Determine the (X, Y) coordinate at the center of the cell enclosing the given text.  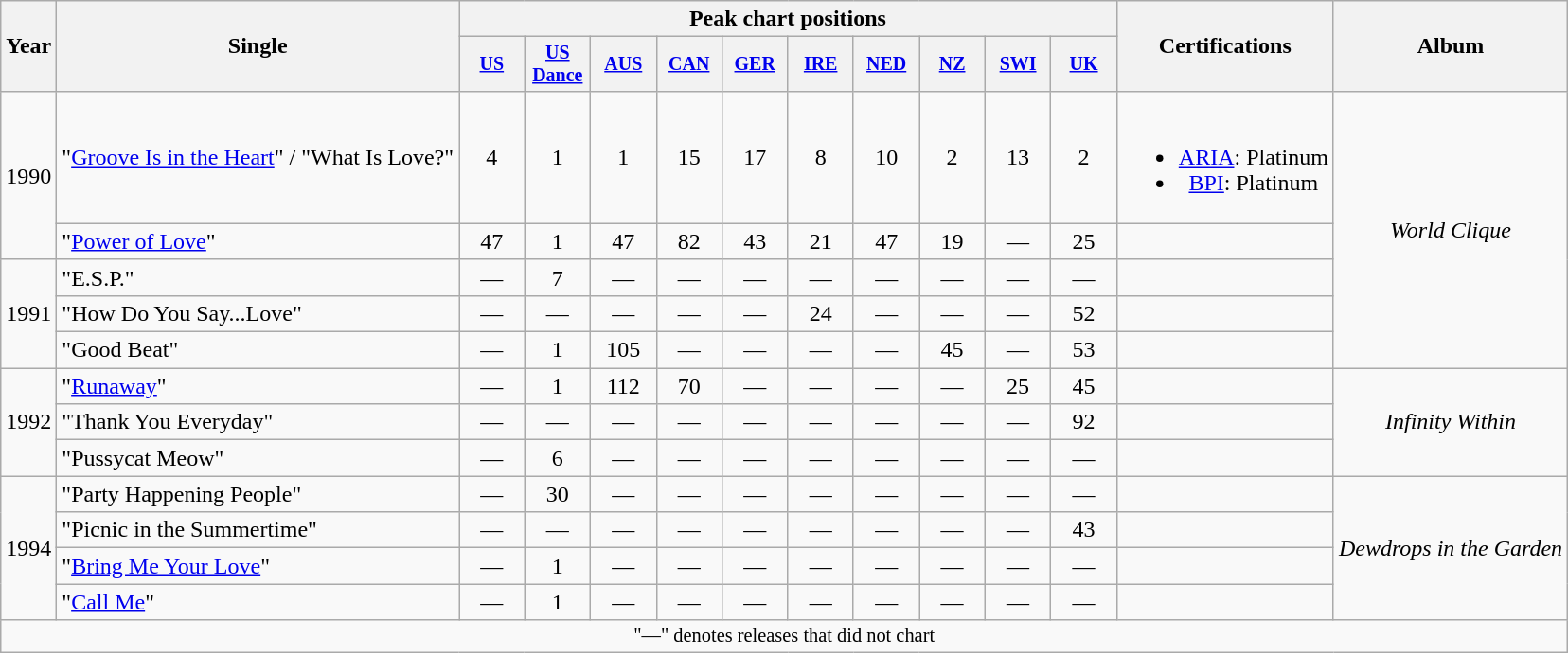
53 (1083, 350)
NZ (953, 64)
"Thank You Everyday" (258, 422)
7 (557, 277)
Peak chart positions (788, 19)
1991 (28, 313)
AUS (623, 64)
4 (492, 157)
IRE (820, 64)
NED (886, 64)
CAN (689, 64)
6 (557, 458)
17 (754, 157)
13 (1017, 157)
"Good Beat" (258, 350)
"Runaway" (258, 386)
30 (557, 494)
"Bring Me Your Love" (258, 566)
Infinity Within (1451, 422)
"Call Me" (258, 602)
SWI (1017, 64)
82 (689, 241)
Album (1451, 46)
"Pussycat Meow" (258, 458)
Certifications (1225, 46)
24 (820, 313)
US (492, 64)
"Picnic in the Summertime" (258, 530)
105 (623, 350)
GER (754, 64)
Single (258, 46)
1992 (28, 422)
Year (28, 46)
19 (953, 241)
15 (689, 157)
"Groove Is in the Heart" / "What Is Love?" (258, 157)
"How Do You Say...Love" (258, 313)
10 (886, 157)
USDance (557, 64)
"Party Happening People" (258, 494)
1990 (28, 175)
World Clique (1451, 229)
70 (689, 386)
112 (623, 386)
UK (1083, 64)
52 (1083, 313)
Dewdrops in the Garden (1451, 548)
1994 (28, 548)
92 (1083, 422)
8 (820, 157)
"Power of Love" (258, 241)
"—" denotes releases that did not chart (784, 636)
ARIA: PlatinumBPI: Platinum (1225, 157)
21 (820, 241)
"E.S.P." (258, 277)
